Detect which cell encompasses the target text, then output its (X, Y) center coordinate. 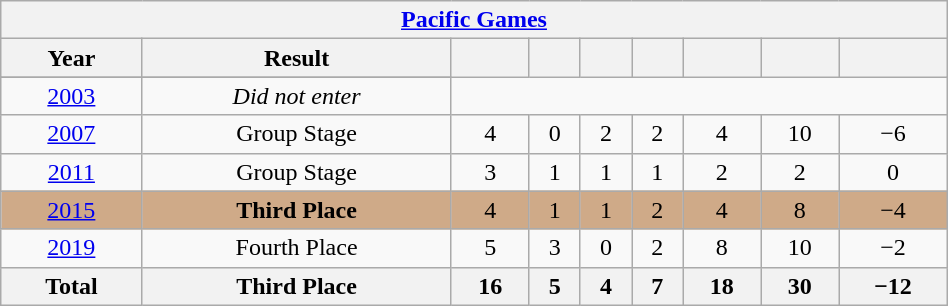
Did not enter (296, 96)
Fourth Place (296, 248)
2015 (72, 210)
2003 (72, 96)
Result (296, 58)
−2 (893, 248)
−6 (893, 134)
16 (490, 286)
Year (72, 58)
Total (72, 286)
2011 (72, 172)
18 (722, 286)
−4 (893, 210)
30 (800, 286)
−12 (893, 286)
7 (658, 286)
Pacific Games (474, 20)
2007 (72, 134)
2019 (72, 248)
